Scan for the cell matching the given text and deliver its (X, Y) coordinate at center. 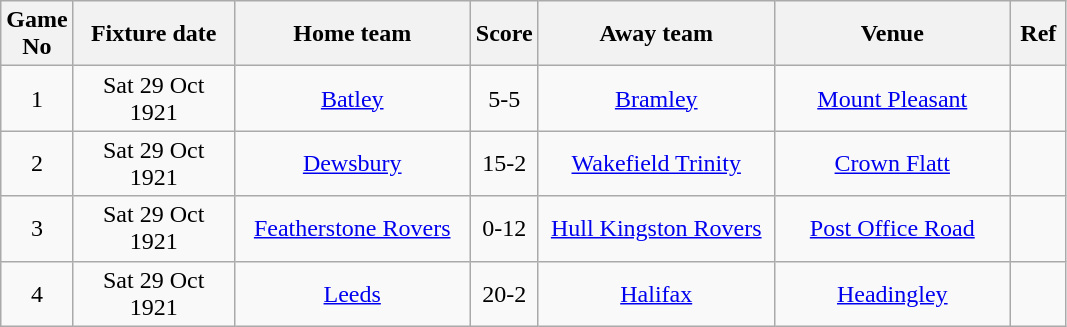
Bramley (656, 98)
1 (37, 98)
3 (37, 228)
Halifax (656, 294)
Mount Pleasant (892, 98)
2 (37, 164)
Leeds (352, 294)
Game No (37, 34)
4 (37, 294)
Crown Flatt (892, 164)
Venue (892, 34)
Away team (656, 34)
Ref (1038, 34)
Post Office Road (892, 228)
20-2 (504, 294)
Headingley (892, 294)
0-12 (504, 228)
5-5 (504, 98)
Featherstone Rovers (352, 228)
Batley (352, 98)
Wakefield Trinity (656, 164)
Home team (352, 34)
15-2 (504, 164)
Hull Kingston Rovers (656, 228)
Dewsbury (352, 164)
Fixture date (154, 34)
Score (504, 34)
